Return [x, y] of the center of cell containing provided text 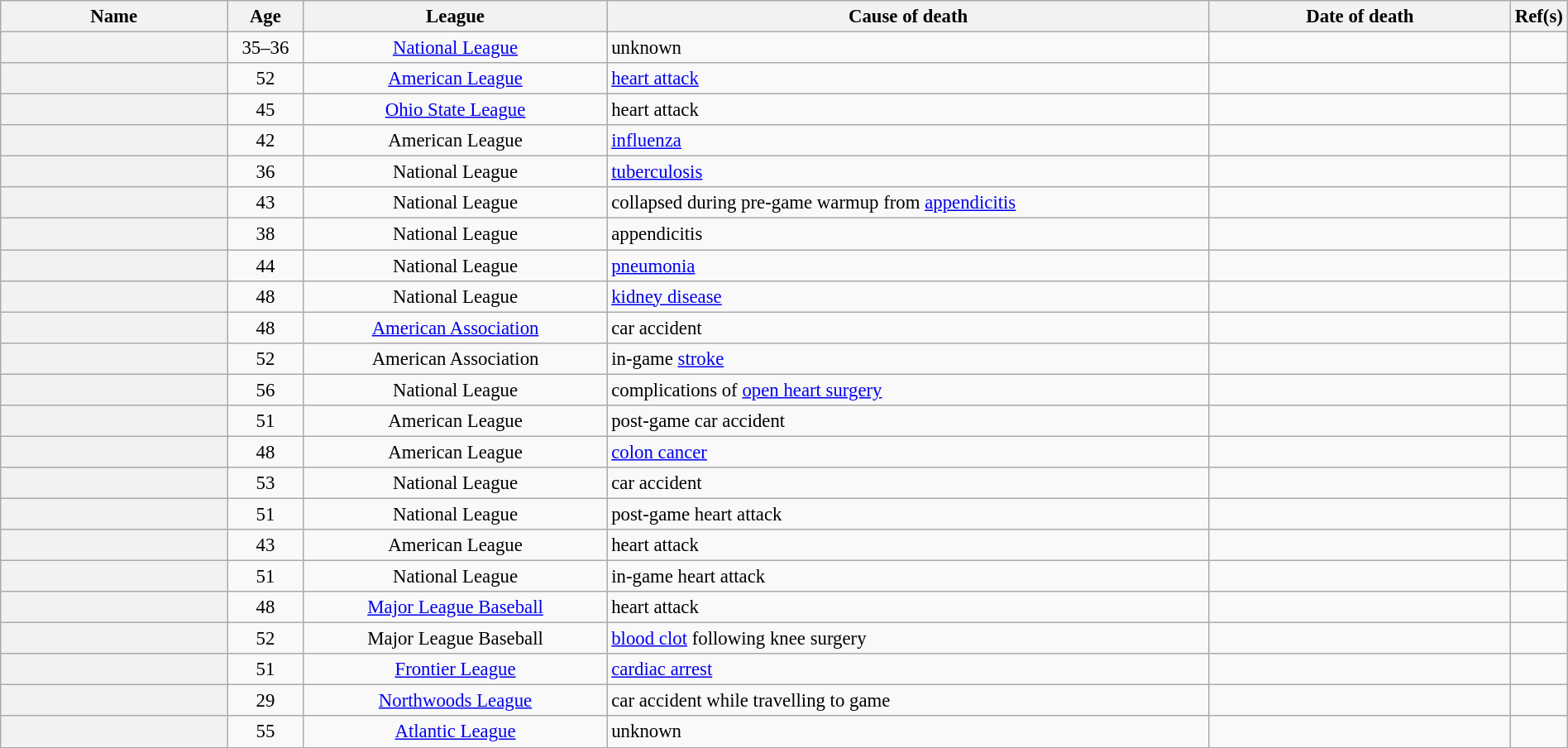
Atlantic League [455, 732]
38 [266, 234]
complications of open heart surgery [908, 390]
collapsed during pre-game warmup from appendicitis [908, 203]
36 [266, 172]
appendicitis [908, 234]
cardiac arrest [908, 669]
Ohio State League [455, 110]
blood clot following knee surgery [908, 639]
tuberculosis [908, 172]
Name [114, 17]
car accident while travelling to game [908, 701]
35–36 [266, 48]
in-game stroke [908, 358]
42 [266, 141]
kidney disease [908, 296]
post-game heart attack [908, 514]
post-game car accident [908, 421]
56 [266, 390]
Frontier League [455, 669]
colon cancer [908, 452]
Age [266, 17]
in-game heart attack [908, 577]
45 [266, 110]
influenza [908, 141]
53 [266, 483]
Northwoods League [455, 701]
Date of death [1360, 17]
League [455, 17]
29 [266, 701]
pneumonia [908, 266]
55 [266, 732]
44 [266, 266]
Ref(s) [1538, 17]
Cause of death [908, 17]
